From the cell containing the given text, extract its center point as (X, Y) coordinate. 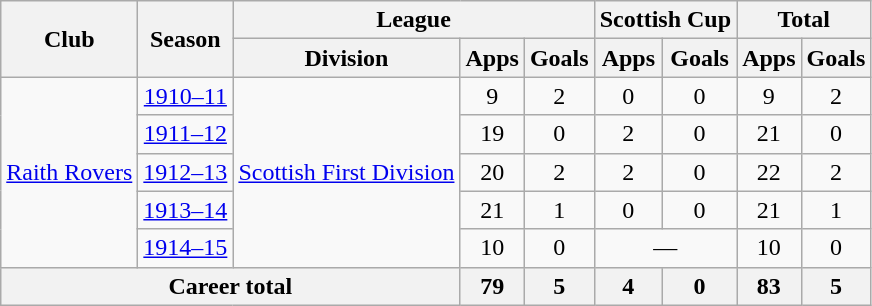
22 (769, 172)
4 (628, 286)
20 (492, 172)
1913–14 (186, 210)
1912–13 (186, 172)
— (665, 248)
Season (186, 39)
1911–12 (186, 134)
1914–15 (186, 248)
Club (70, 39)
Scottish Cup (665, 20)
79 (492, 286)
Raith Rovers (70, 172)
Career total (230, 286)
League (414, 20)
19 (492, 134)
1910–11 (186, 96)
Scottish First Division (346, 172)
83 (769, 286)
Total (804, 20)
Division (346, 58)
